Return [x, y] of the center of cell containing provided text 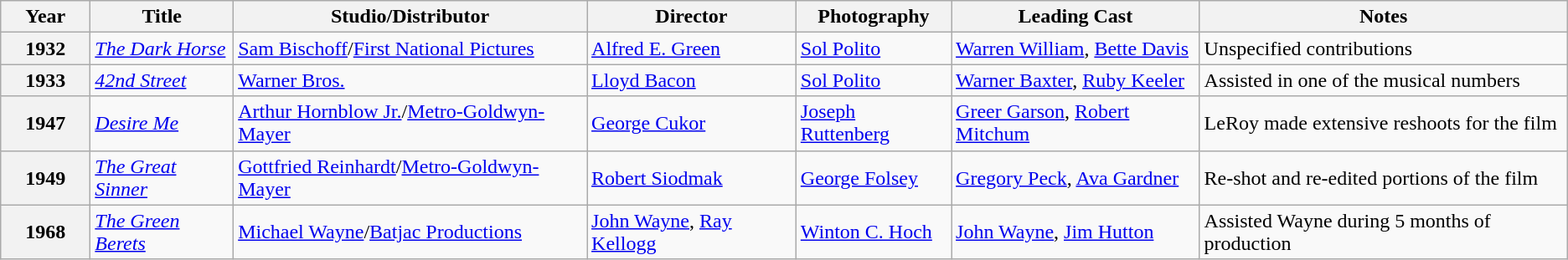
Director [692, 17]
Michael Wayne/Batjac Productions [410, 232]
Re-shot and re-edited portions of the film [1384, 177]
Year [45, 17]
Gregory Peck, Ava Gardner [1075, 177]
Warren William, Bette Davis [1075, 48]
The Green Berets [162, 232]
Unspecified contributions [1384, 48]
The Dark Horse [162, 48]
John Wayne, Jim Hutton [1075, 232]
1932 [45, 48]
Photography [873, 17]
Winton C. Hoch [873, 232]
Title [162, 17]
Alfred E. Green [692, 48]
1968 [45, 232]
George Folsey [873, 177]
Gottfried Reinhardt/Metro-Goldwyn-Mayer [410, 177]
Warner Baxter, Ruby Keeler [1075, 80]
John Wayne, Ray Kellogg [692, 232]
Leading Cast [1075, 17]
Assisted in one of the musical numbers [1384, 80]
1947 [45, 124]
The Great Sinner [162, 177]
Studio/Distributor [410, 17]
1949 [45, 177]
Robert Siodmak [692, 177]
42nd Street [162, 80]
George Cukor [692, 124]
LeRoy made extensive reshoots for the film [1384, 124]
Greer Garson, Robert Mitchum [1075, 124]
Lloyd Bacon [692, 80]
Assisted Wayne during 5 months of production [1384, 232]
Notes [1384, 17]
Desire Me [162, 124]
Arthur Hornblow Jr./Metro-Goldwyn-Mayer [410, 124]
Sam Bischoff/First National Pictures [410, 48]
1933 [45, 80]
Warner Bros. [410, 80]
Joseph Ruttenberg [873, 124]
